Scan for the cell matching the given text and deliver its [X, Y] coordinate at center. 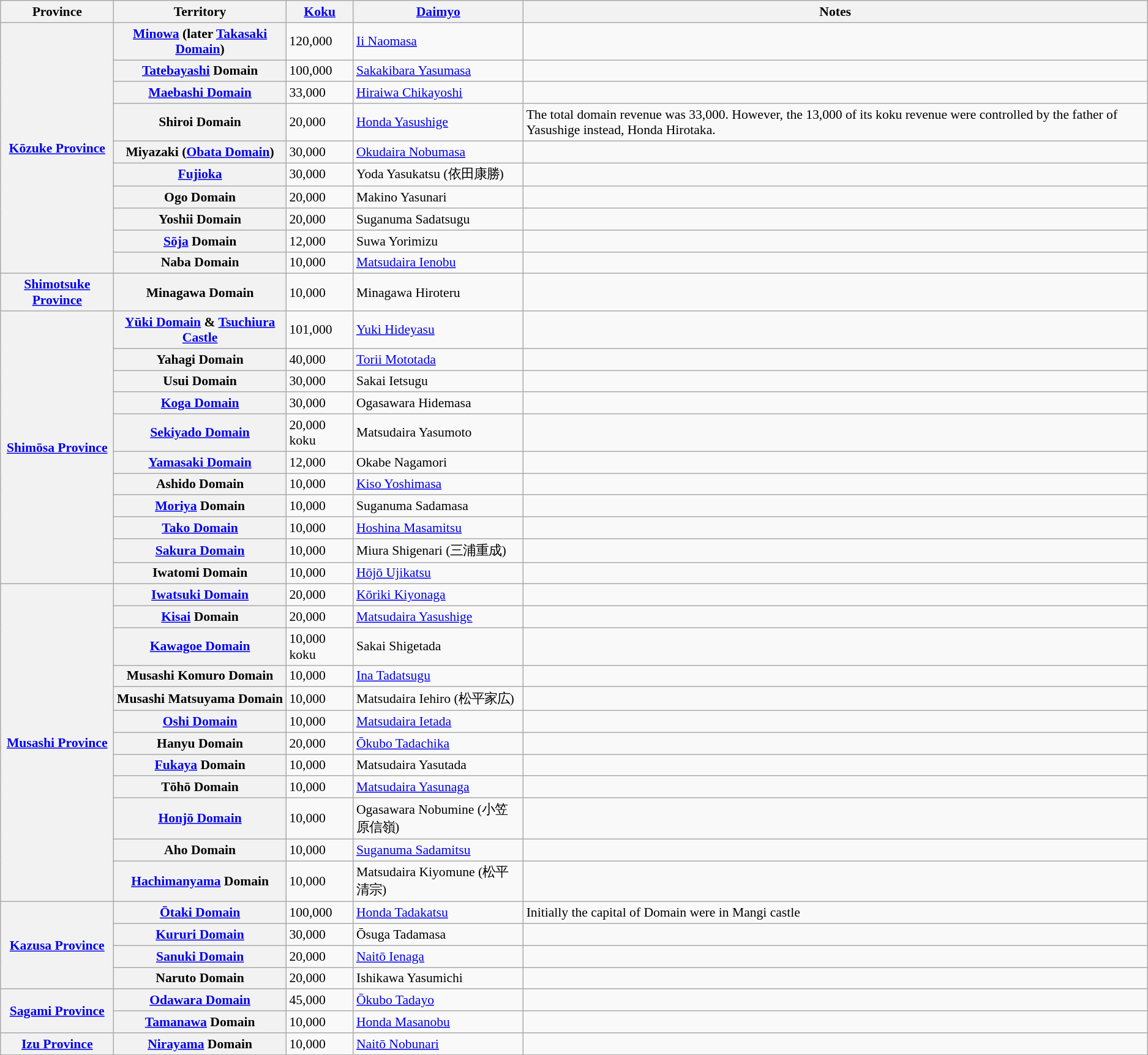
Kiso Yoshimasa [438, 484]
Okudaira Nobumasa [438, 152]
Sakai Ietsugu [438, 381]
Matsudaira Ienobu [438, 263]
Koku [320, 12]
Kisai Domain [200, 617]
Miura Shigenari (三浦重成) [438, 551]
Matsudaira Yasunaga [438, 787]
Izu Province [58, 1044]
The total domain revenue was 33,000. However, the 13,000 of its koku revenue were controlled by the father of Yasushige instead, Honda Hirotaka. [835, 122]
Moriya Domain [200, 506]
Sakakibara Yasumasa [438, 71]
Shimotsuke Province [58, 293]
Ōsuga Tadamasa [438, 935]
Matsudaira Ietada [438, 722]
Hanyu Domain [200, 743]
Honda Yasushige [438, 122]
Shiroi Domain [200, 122]
Tōhō Domain [200, 787]
Hiraiwa Chikayoshi [438, 93]
Hoshina Masamitsu [438, 528]
Tatebayashi Domain [200, 71]
Matsudaira Yasushige [438, 617]
Kazusa Province [58, 945]
33,000 [320, 93]
Sakura Domain [200, 551]
Nirayama Domain [200, 1044]
Ii Naomasa [438, 42]
Koga Domain [200, 404]
Ōkubo Tadayo [438, 1001]
Daimyo [438, 12]
Hōjō Ujikatsu [438, 573]
Tako Domain [200, 528]
Musashi Komuro Domain [200, 676]
Naitō Nobunari [438, 1044]
Kawagoe Domain [200, 647]
Honda Masanobu [438, 1022]
Sanuki Domain [200, 956]
Territory [200, 12]
Yuki Hideyasu [438, 329]
Torii Mototada [438, 359]
10,000 koku [320, 647]
Ōkubo Tadachika [438, 743]
Shimōsa Province [58, 448]
Odawara Domain [200, 1001]
Usui Domain [200, 381]
Yoshii Domain [200, 219]
Ogasawara Nobumine (小笠原信嶺) [438, 818]
Makino Yasunari [438, 198]
Kōriki Kiyonaga [438, 595]
45,000 [320, 1001]
Naitō Ienaga [438, 956]
Iwatomi Domain [200, 573]
Oshi Domain [200, 722]
Okabe Nagamori [438, 462]
Honda Tadakatsu [438, 913]
Sekiyado Domain [200, 432]
101,000 [320, 329]
Matsudaira Iehiro (松平家広) [438, 699]
Kōzuke Province [58, 148]
Yoda Yasukatsu (依田康勝) [438, 175]
Province [58, 12]
Matsudaira Yasumoto [438, 432]
Ogasawara Hidemasa [438, 404]
Sōja Domain [200, 241]
Initially the capital of Domain were in Mangi castle [835, 913]
Sakai Shigetada [438, 647]
Matsudaira Kiyomune (松平清宗) [438, 882]
Suganuma Sadamasa [438, 506]
Musashi Province [58, 743]
Yamasaki Domain [200, 462]
Suganuma Sadatsugu [438, 219]
Minagawa Domain [200, 293]
Ashido Domain [200, 484]
Hachimanyama Domain [200, 882]
Miyazaki (Obata Domain) [200, 152]
Sagami Province [58, 1012]
Fukaya Domain [200, 765]
Suganuma Sadamitsu [438, 850]
Suwa Yorimizu [438, 241]
Notes [835, 12]
Yūki Domain & Tsuchiura Castle [200, 329]
Matsudaira Yasutada [438, 765]
Ishikawa Yasumichi [438, 978]
120,000 [320, 42]
Minowa (later Takasaki Domain) [200, 42]
Ina Tadatsugu [438, 676]
Naba Domain [200, 263]
Ogo Domain [200, 198]
20,000 koku [320, 432]
Yahagi Domain [200, 359]
Naruto Domain [200, 978]
Honjō Domain [200, 818]
Iwatsuki Domain [200, 595]
40,000 [320, 359]
Ōtaki Domain [200, 913]
Musashi Matsuyama Domain [200, 699]
Minagawa Hiroteru [438, 293]
Kururi Domain [200, 935]
Fujioka [200, 175]
Maebashi Domain [200, 93]
Aho Domain [200, 850]
Tamanawa Domain [200, 1022]
